Find where the given text appears and provide that cell's center as [x, y] coordinate. 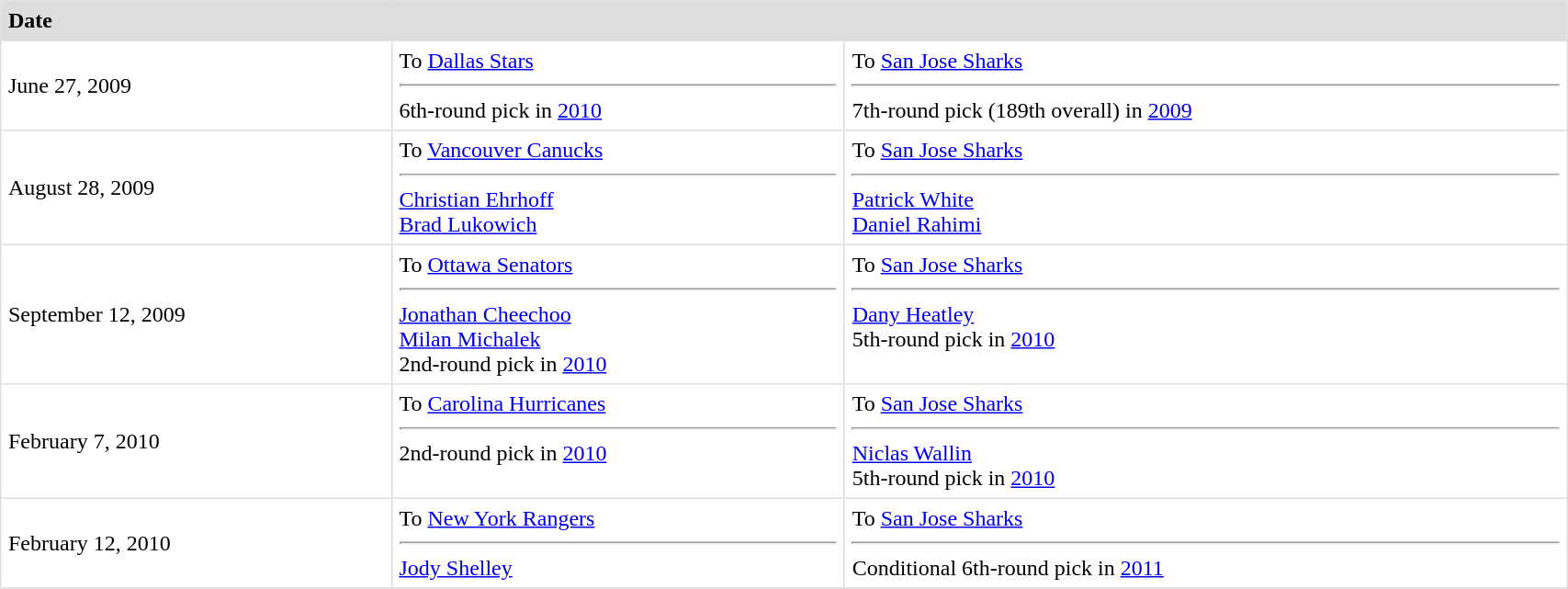
To Carolina Hurricanes 2nd-round pick in 2010 [617, 441]
February 12, 2010 [197, 543]
August 28, 2009 [197, 187]
To Ottawa Senators Jonathan CheechooMilan Michalek2nd-round pick in 2010 [617, 314]
September 12, 2009 [197, 314]
To San Jose Sharks Dany Heatley5th-round pick in 2010 [1205, 314]
To San Jose Sharks Patrick WhiteDaniel Rahimi [1205, 187]
To Dallas Stars 6th-round pick in 2010 [617, 85]
Date [197, 21]
To New York Rangers Jody Shelley [617, 543]
To San Jose Sharks Niclas Wallin5th-round pick in 2010 [1205, 441]
To Vancouver Canucks Christian EhrhoffBrad Lukowich [617, 187]
To San Jose Sharks 7th-round pick (189th overall) in 2009 [1205, 85]
June 27, 2009 [197, 85]
February 7, 2010 [197, 441]
To San Jose Sharks Conditional 6th-round pick in 2011 [1205, 543]
